Locate the cell with the specified text and output its (X, Y) center coordinate. 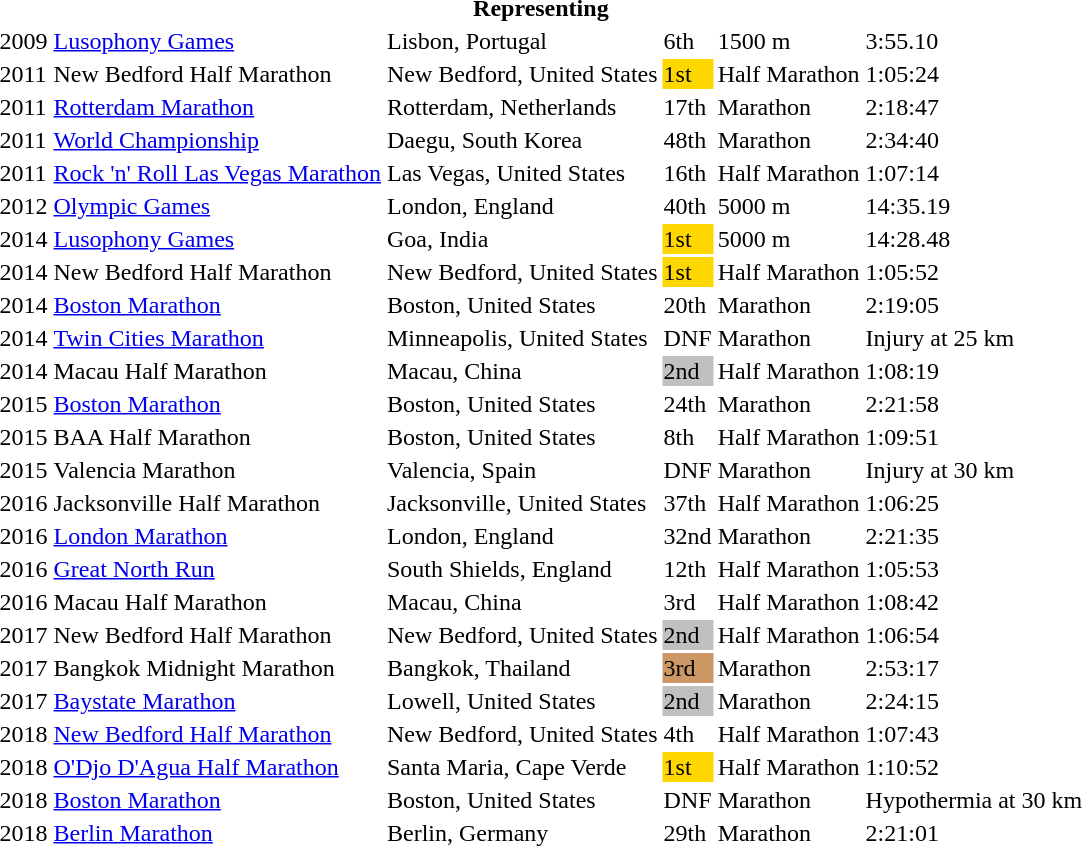
World Championship (217, 140)
Jacksonville Half Marathon (217, 503)
Lisbon, Portugal (522, 41)
Olympic Games (217, 206)
Rotterdam, Netherlands (522, 107)
20th (688, 305)
24th (688, 404)
BAA Half Marathon (217, 437)
48th (688, 140)
Rotterdam Marathon (217, 107)
O'Djo D'Agua Half Marathon (217, 767)
4th (688, 734)
1500 m (788, 41)
Valencia Marathon (217, 470)
Rock 'n' Roll Las Vegas Marathon (217, 173)
12th (688, 569)
40th (688, 206)
South Shields, England (522, 569)
37th (688, 503)
Las Vegas, United States (522, 173)
Twin Cities Marathon (217, 338)
Great North Run (217, 569)
6th (688, 41)
Valencia, Spain (522, 470)
Lowell, United States (522, 701)
Bangkok, Thailand (522, 668)
Minneapolis, United States (522, 338)
16th (688, 173)
Baystate Marathon (217, 701)
Jacksonville, United States (522, 503)
8th (688, 437)
Daegu, South Korea (522, 140)
Santa Maria, Cape Verde (522, 767)
32nd (688, 536)
London Marathon (217, 536)
Goa, India (522, 239)
17th (688, 107)
Bangkok Midnight Marathon (217, 668)
